For the text-containing cell, return its midpoint in (x, y) coordinate format. 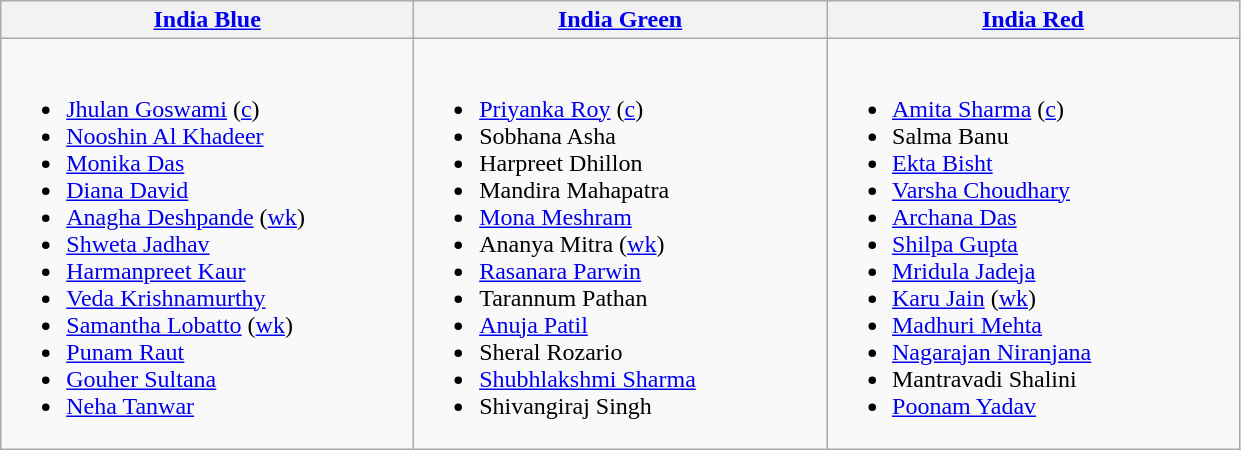
India Green (620, 20)
India Blue (208, 20)
India Red (1032, 20)
